Capture the cell that displays the provided text and extract its (x, y) central coordinate. 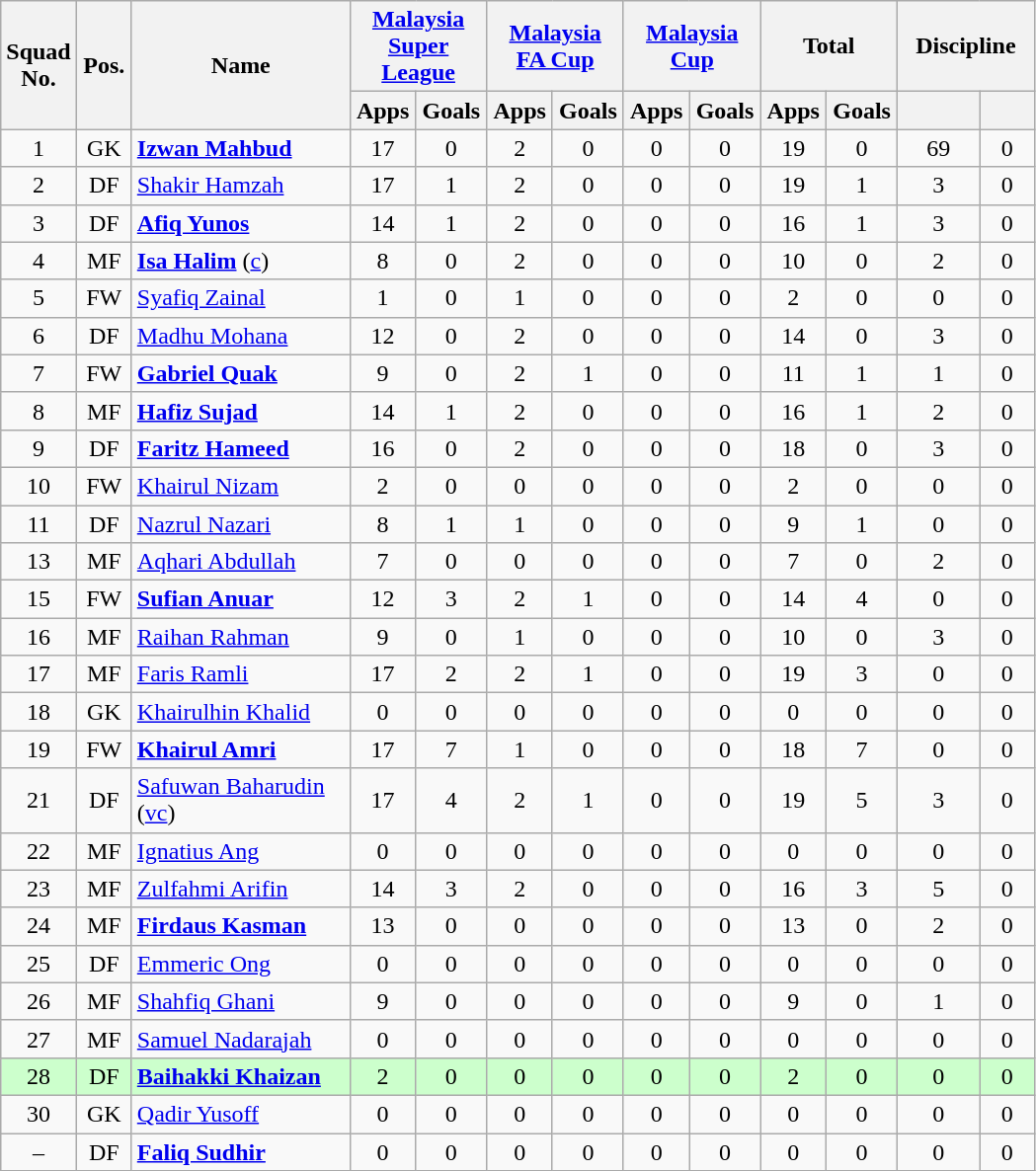
Pos. (104, 65)
Malaysia Cup (691, 46)
Nazrul Nazari (241, 524)
Zulfahmi Arifin (241, 889)
27 (39, 1039)
Total (830, 46)
Isa Halim (c) (241, 261)
Ignatius Ang (241, 851)
Hafiz Sujad (241, 411)
26 (39, 1001)
Gabriel Quak (241, 373)
23 (39, 889)
Khairul Nizam (241, 486)
Safuwan Baharudin (vc) (241, 800)
Faris Ramli (241, 674)
Sufian Anuar (241, 599)
21 (39, 800)
Syafiq Zainal (241, 298)
69 (939, 148)
Faliq Sudhir (241, 1152)
Khairul Amri (241, 749)
Aqhari Abdullah (241, 562)
Shahfiq Ghani (241, 1001)
Malaysia Super League (419, 46)
– (39, 1152)
24 (39, 926)
Discipline (966, 46)
Izwan Mahbud (241, 148)
28 (39, 1076)
Firdaus Kasman (241, 926)
Baihakki Khaizan (241, 1076)
30 (39, 1114)
Qadir Yusoff (241, 1114)
Madhu Mohana (241, 336)
Emmeric Ong (241, 964)
6 (39, 336)
15 (39, 599)
SquadNo. (39, 65)
25 (39, 964)
Shakir Hamzah (241, 186)
Khairulhin Khalid (241, 712)
Faritz Hameed (241, 448)
Name (241, 65)
Raihan Rahman (241, 637)
Afiq Yunos (241, 223)
Malaysia FA Cup (555, 46)
22 (39, 851)
Samuel Nadarajah (241, 1039)
